Capture the cell that displays the provided text and extract its (X, Y) central coordinate. 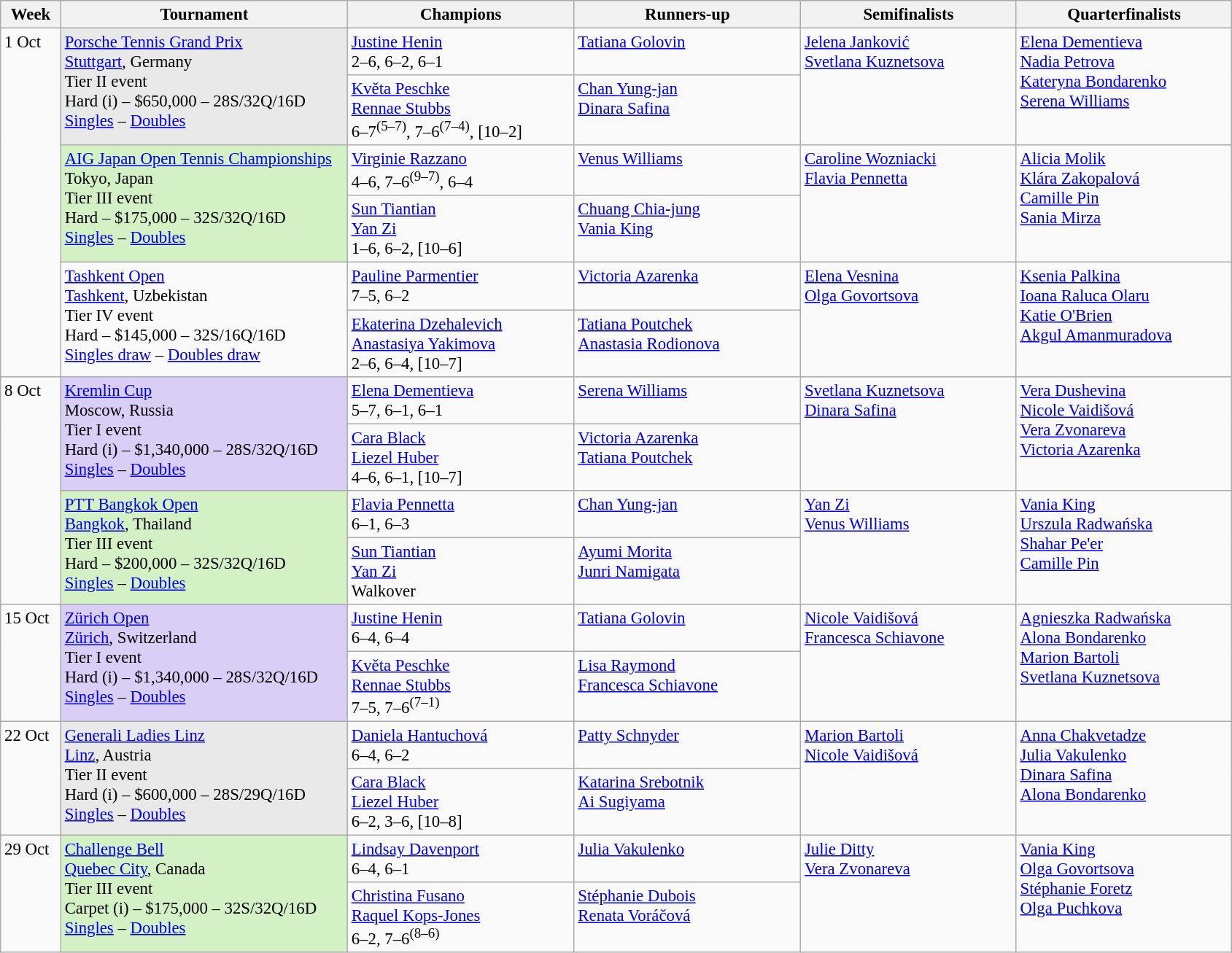
Anna Chakvetadze Julia Vakulenko Dinara Safina Alona Bondarenko (1124, 778)
Porsche Tennis Grand Prix Stuttgart, Germany Tier II eventHard (i) – $650,000 – 28S/32Q/16DSingles – Doubles (204, 87)
Tournament (204, 15)
Tatiana Poutchek Anastasia Rodionova (687, 343)
Victoria Azarenka Tatiana Poutchek (687, 457)
Sun Tiantian Yan Zi 1–6, 6–2, [10–6] (461, 229)
Justine Henin 6–4, 6–4 (461, 629)
Champions (461, 15)
Vera Dushevina Nicole Vaidišová Vera Zvonareva Victoria Azarenka (1124, 433)
8 Oct (31, 490)
Generali Ladies Linz Linz, Austria Tier II eventHard (i) – $600,000 – 28S/29Q/16DSingles – Doubles (204, 778)
Nicole Vaidišová Francesca Schiavone (909, 664)
Kremlin Cup Moscow, Russia Tier I eventHard (i) – $1,340,000 – 28S/32Q/16DSingles – Doubles (204, 433)
PTT Bangkok Open Bangkok, Thailand Tier III eventHard – $200,000 – 32S/32Q/16DSingles – Doubles (204, 547)
1 Oct (31, 203)
Cara Black Liezel Huber 4–6, 6–1, [10–7] (461, 457)
Zürich Open Zürich, Switzerland Tier I eventHard (i) – $1,340,000 – 28S/32Q/16DSingles – Doubles (204, 664)
Victoria Azarenka (687, 286)
Daniela Hantuchová 6–4, 6–2 (461, 745)
Yan Zi Venus Williams (909, 547)
Ayumi Morita Junri Namigata (687, 571)
Ksenia Palkina Ioana Raluca Olaru Katie O'Brien Akgul Amanmuradova (1124, 319)
Svetlana Kuznetsova Dinara Safina (909, 433)
Tashkent Open Tashkent, Uzbekistan Tier IV eventHard – $145,000 – 32S/16Q/16DSingles draw – Doubles draw (204, 319)
AIG Japan Open Tennis Championships Tokyo, Japan Tier III eventHard – $175,000 – 32S/32Q/16DSingles – Doubles (204, 204)
Virginie Razzano 4–6, 7–6(9–7), 6–4 (461, 171)
15 Oct (31, 664)
Julie Ditty Vera Zvonareva (909, 894)
Caroline Wozniacki Flavia Pennetta (909, 204)
Flavia Pennetta 6–1, 6–3 (461, 513)
Agnieszka Radwańska Alona Bondarenko Marion Bartoli Svetlana Kuznetsova (1124, 664)
Marion Bartoli Nicole Vaidišová (909, 778)
Week (31, 15)
Vania King Urszula Radwańska Shahar Pe'er Camille Pin (1124, 547)
Lisa Raymond Francesca Schiavone (687, 686)
Stéphanie Dubois Renata Voráčová (687, 917)
Quarterfinalists (1124, 15)
Cara Black Liezel Huber 6–2, 3–6, [10–8] (461, 802)
Ekaterina Dzehalevich Anastasiya Yakimova 2–6, 6–4, [10–7] (461, 343)
Lindsay Davenport 6–4, 6–1 (461, 859)
Chuang Chia-jung Vania King (687, 229)
Elena Vesnina Olga Govortsova (909, 319)
Julia Vakulenko (687, 859)
Katarina Srebotnik Ai Sugiyama (687, 802)
Květa Peschke Rennae Stubbs 7–5, 7–6(7–1) (461, 686)
Challenge Bell Quebec City, Canada Tier III eventCarpet (i) – $175,000 – 32S/32Q/16DSingles – Doubles (204, 894)
Serena Williams (687, 400)
Venus Williams (687, 171)
Runners-up (687, 15)
29 Oct (31, 894)
Jelena Janković Svetlana Kuznetsova (909, 87)
Chan Yung-jan Dinara Safina (687, 110)
Patty Schnyder (687, 745)
Christina Fusano Raquel Kops-Jones 6–2, 7–6(8–6) (461, 917)
Vania King Olga Govortsova Stéphanie Foretz Olga Puchkova (1124, 894)
Elena Dementieva Nadia Petrova Kateryna Bondarenko Serena Williams (1124, 87)
Elena Dementieva 5–7, 6–1, 6–1 (461, 400)
Semifinalists (909, 15)
Sun Tiantian Yan Zi Walkover (461, 571)
Pauline Parmentier 7–5, 6–2 (461, 286)
Justine Henin 2–6, 6–2, 6–1 (461, 52)
Květa Peschke Rennae Stubbs 6–7(5–7), 7–6(7–4), [10–2] (461, 110)
22 Oct (31, 778)
Alicia Molik Klára Zakopalová Camille Pin Sania Mirza (1124, 204)
Chan Yung-jan (687, 513)
